Capture the cell that displays the provided text and extract its (x, y) central coordinate. 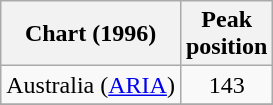
Australia (ARIA) (91, 85)
143 (226, 85)
Peakposition (226, 34)
Chart (1996) (91, 34)
